Locate the cell with the specified text and output its [X, Y] center coordinate. 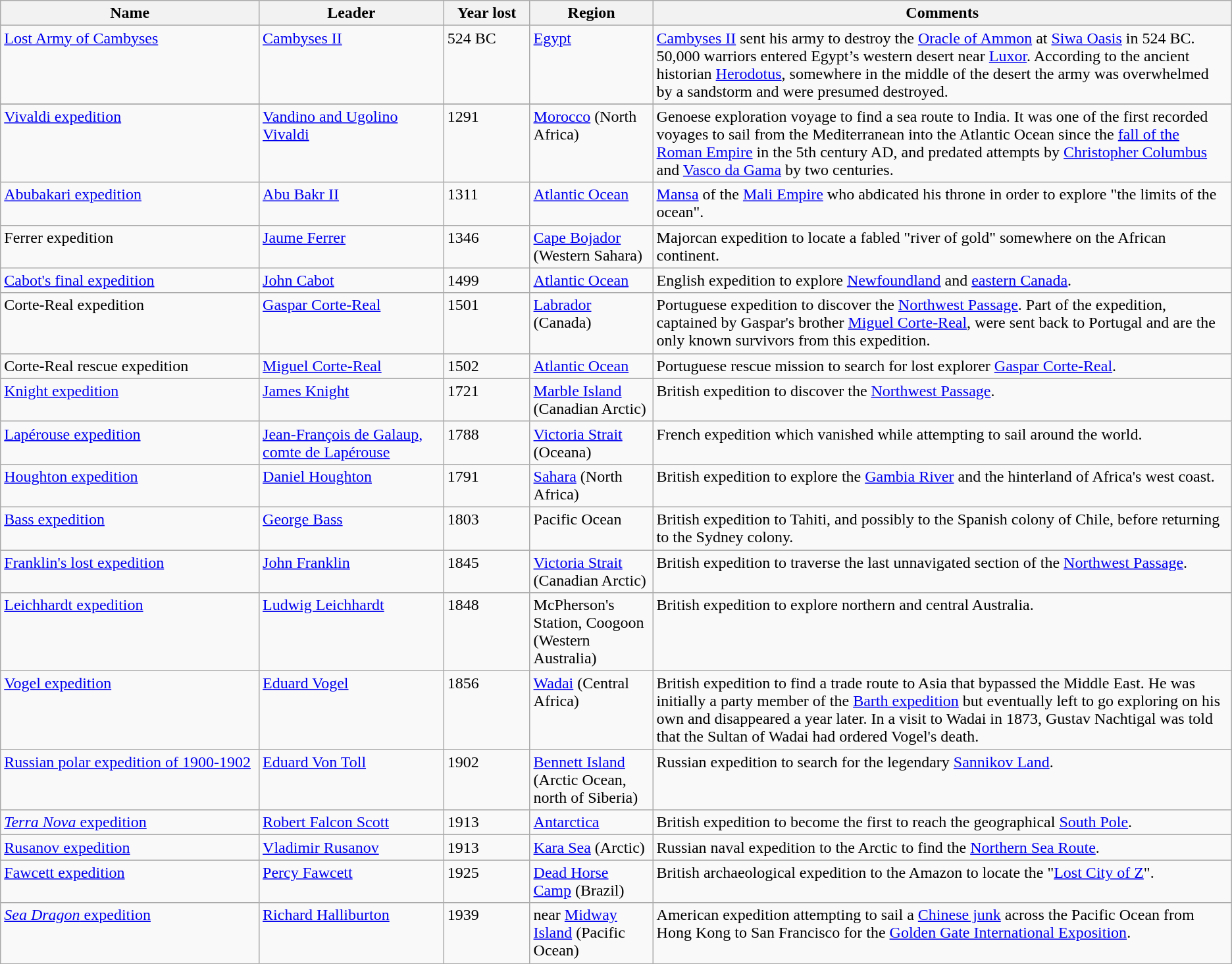
Sahara (North Africa) [591, 486]
Bennett Island (Arctic Ocean, north of Siberia) [591, 780]
1925 [487, 882]
Lost Army of Cambyses [130, 64]
British archaeological expedition to the Amazon to locate the "Lost City of Z". [942, 882]
near Midway Island (Pacific Ocean) [591, 933]
1845 [487, 571]
Franklin's lost expedition [130, 571]
Fawcett expedition [130, 882]
Sea Dragon expedition [130, 933]
Russian naval expedition to the Arctic to find the Northern Sea Route. [942, 848]
Wadai (Central Africa) [591, 711]
Abubakari expedition [130, 204]
Kara Sea (Arctic) [591, 848]
Year lost [487, 13]
Corte-Real rescue expedition [130, 366]
1848 [487, 632]
Knight expedition [130, 400]
Jean-François de Galaup, comte de Lapérouse [351, 442]
British expedition to Tahiti, and possibly to the Spanish colony of Chile, before returning to the Sydney colony. [942, 528]
Majorcan expedition to locate a fabled "river of gold" somewhere on the African continent. [942, 246]
James Knight [351, 400]
Labrador (Canada) [591, 323]
Ferrer expedition [130, 246]
John Franklin [351, 571]
English expedition to explore Newfoundland and eastern Canada. [942, 280]
Russian polar expedition of 1900-1902 [130, 780]
Egypt [591, 64]
Leader [351, 13]
1291 [487, 143]
Russian expedition to search for the legendary Sannikov Land. [942, 780]
1499 [487, 280]
British expedition to explore northern and central Australia. [942, 632]
Ludwig Leichhardt [351, 632]
Eduard Vogel [351, 711]
Victoria Strait (Canadian Arctic) [591, 571]
John Cabot [351, 280]
Mansa of the Mali Empire who abdicated his throne in order to explore "the limits of the ocean". [942, 204]
Daniel Houghton [351, 486]
British expedition to explore the Gambia River and the hinterland of Africa's west coast. [942, 486]
Victoria Strait (Oceana) [591, 442]
Vladimir Rusanov [351, 848]
Antarctica [591, 823]
1721 [487, 400]
McPherson's Station, Coogoon (Western Australia) [591, 632]
British expedition to traverse the last unnavigated section of the Northwest Passage. [942, 571]
1502 [487, 366]
Leichhardt expedition [130, 632]
Abu Bakr II [351, 204]
Vivaldi expedition [130, 143]
1311 [487, 204]
Pacific Ocean [591, 528]
Percy Fawcett [351, 882]
Cape Bojador (Western Sahara) [591, 246]
Jaume Ferrer [351, 246]
Vogel expedition [130, 711]
Vandino and Ugolino Vivaldi [351, 143]
Marble Island (Canadian Arctic) [591, 400]
1346 [487, 246]
Gaspar Corte-Real [351, 323]
French expedition which vanished while attempting to sail around the world. [942, 442]
1791 [487, 486]
Cambyses II [351, 64]
1902 [487, 780]
Dead Horse Camp (Brazil) [591, 882]
Corte-Real expedition [130, 323]
Miguel Corte-Real [351, 366]
1501 [487, 323]
Comments [942, 13]
Morocco (North Africa) [591, 143]
Rusanov expedition [130, 848]
1803 [487, 528]
Robert Falcon Scott [351, 823]
Portuguese rescue mission to search for lost explorer Gaspar Corte-Real. [942, 366]
Region [591, 13]
Eduard Von Toll [351, 780]
George Bass [351, 528]
1856 [487, 711]
1788 [487, 442]
Name [130, 13]
Richard Halliburton [351, 933]
British expedition to discover the Northwest Passage. [942, 400]
Cabot's final expedition [130, 280]
Houghton expedition [130, 486]
524 BC [487, 64]
British expedition to become the first to reach the geographical South Pole. [942, 823]
Terra Nova expedition [130, 823]
Bass expedition [130, 528]
1939 [487, 933]
Lapérouse expedition [130, 442]
